Capture the cell that displays the provided text and extract its (x, y) central coordinate. 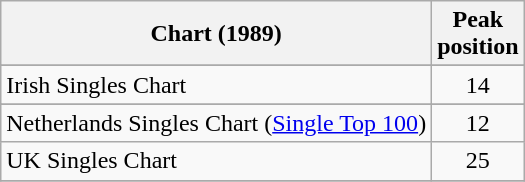
25 (478, 161)
Netherlands Singles Chart (Single Top 100) (216, 123)
14 (478, 85)
Chart (1989) (216, 34)
Peakposition (478, 34)
UK Singles Chart (216, 161)
12 (478, 123)
Irish Singles Chart (216, 85)
